Extract the [x, y] coordinate from the center of the cell holding the provided text.  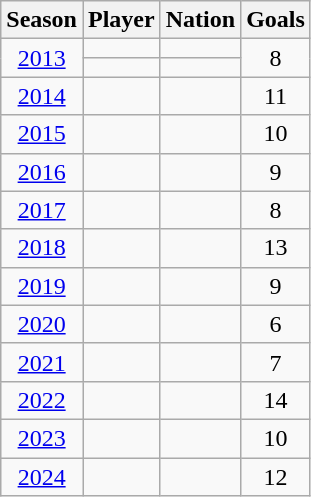
2021 [42, 362]
2013 [42, 58]
12 [276, 477]
13 [276, 248]
2015 [42, 134]
2023 [42, 438]
2020 [42, 324]
Player [121, 20]
7 [276, 362]
11 [276, 96]
2024 [42, 477]
2019 [42, 286]
2022 [42, 400]
2018 [42, 248]
14 [276, 400]
Season [42, 20]
2016 [42, 172]
2014 [42, 96]
6 [276, 324]
2017 [42, 210]
Goals [276, 20]
Nation [200, 20]
